Scan for the cell matching the given text and deliver its (x, y) coordinate at center. 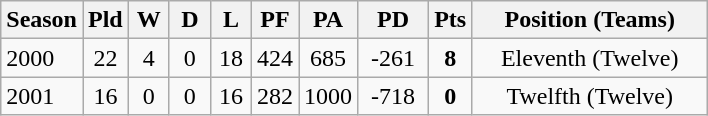
Position (Teams) (590, 20)
2001 (42, 96)
D (190, 20)
PF (274, 20)
-261 (394, 58)
PD (394, 20)
8 (450, 58)
2000 (42, 58)
W (148, 20)
Eleventh (Twelve) (590, 58)
282 (274, 96)
Season (42, 20)
1000 (328, 96)
PA (328, 20)
424 (274, 58)
Twelfth (Twelve) (590, 96)
-718 (394, 96)
Pld (105, 20)
18 (230, 58)
L (230, 20)
Pts (450, 20)
22 (105, 58)
685 (328, 58)
4 (148, 58)
